Find where the given text appears and provide that cell's center as (x, y) coordinate. 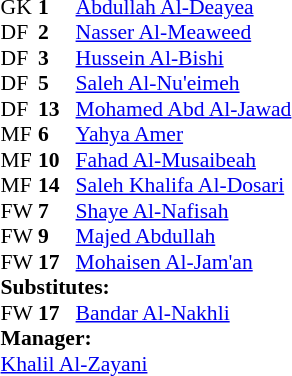
10 (57, 160)
3 (57, 58)
Manager: (146, 339)
Saleh Khalifa Al-Dosari (184, 185)
Hussein Al-Bishi (184, 58)
Mohaisen Al-Jam'an (184, 262)
Bandar Al-Nakhli (184, 313)
Mohamed Abd Al-Jawad (184, 109)
9 (57, 237)
Majed Abdullah (184, 237)
Saleh Al-Nu'eimeh (184, 83)
6 (57, 135)
Yahya Amer (184, 135)
Substitutes: (146, 287)
14 (57, 185)
7 (57, 211)
Fahad Al-Musaibeah (184, 160)
Shaye Al-Nafisah (184, 211)
5 (57, 83)
Nasser Al-Meaweed (184, 33)
13 (57, 109)
2 (57, 33)
